Return (x, y) of the center of cell containing provided text 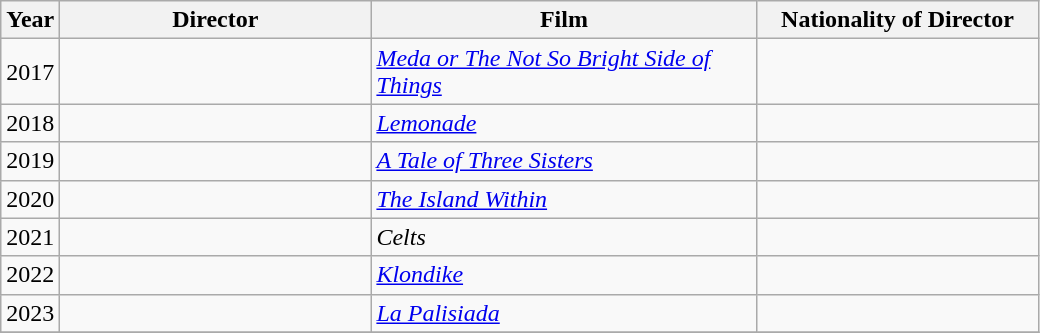
2017 (30, 72)
Director (216, 20)
2021 (30, 237)
A Tale of Three Sisters (564, 161)
2019 (30, 161)
Nationality of Director (898, 20)
Meda or The Not So Bright Side of Things (564, 72)
2023 (30, 313)
Year (30, 20)
The Island Within (564, 199)
Film (564, 20)
La Palisiada (564, 313)
2018 (30, 123)
2020 (30, 199)
Klondike (564, 275)
Celts (564, 237)
2022 (30, 275)
Lemonade (564, 123)
